Capture the cell that displays the provided text and extract its [X, Y] central coordinate. 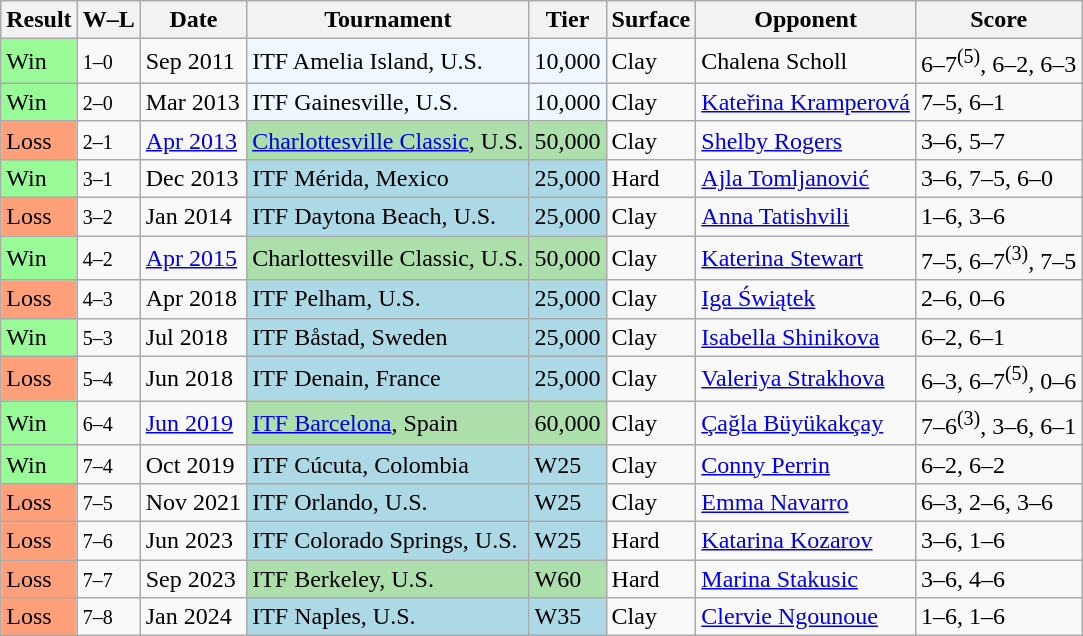
ITF Daytona Beach, U.S. [388, 217]
Result [39, 20]
6–7(5), 6–2, 6–3 [998, 62]
7–6 [108, 541]
3–6, 7–5, 6–0 [998, 178]
Kateřina Kramperová [806, 102]
4–2 [108, 258]
6–3, 6–7(5), 0–6 [998, 378]
3–2 [108, 217]
6–4 [108, 424]
7–7 [108, 579]
Shelby Rogers [806, 140]
Katerina Stewart [806, 258]
Nov 2021 [193, 502]
2–6, 0–6 [998, 299]
3–6, 1–6 [998, 541]
1–0 [108, 62]
Iga Świątek [806, 299]
W60 [568, 579]
Conny Perrin [806, 464]
4–3 [108, 299]
5–3 [108, 337]
3–1 [108, 178]
Emma Navarro [806, 502]
Date [193, 20]
W–L [108, 20]
Tier [568, 20]
Jun 2019 [193, 424]
Valeriya Strakhova [806, 378]
Çağla Büyükakçay [806, 424]
ITF Amelia Island, U.S. [388, 62]
7–5 [108, 502]
7–5, 6–7(3), 7–5 [998, 258]
Isabella Shinikova [806, 337]
3–6, 5–7 [998, 140]
6–2, 6–2 [998, 464]
Dec 2013 [193, 178]
Jan 2014 [193, 217]
Jan 2024 [193, 617]
ITF Colorado Springs, U.S. [388, 541]
1–6, 3–6 [998, 217]
60,000 [568, 424]
ITF Båstad, Sweden [388, 337]
ITF Denain, France [388, 378]
ITF Pelham, U.S. [388, 299]
ITF Orlando, U.S. [388, 502]
ITF Mérida, Mexico [388, 178]
Anna Tatishvili [806, 217]
Mar 2013 [193, 102]
Clervie Ngounoue [806, 617]
Marina Stakusic [806, 579]
7–4 [108, 464]
7–5, 6–1 [998, 102]
Tournament [388, 20]
Apr 2015 [193, 258]
7–8 [108, 617]
7–6(3), 3–6, 6–1 [998, 424]
ITF Berkeley, U.S. [388, 579]
Ajla Tomljanović [806, 178]
Score [998, 20]
ITF Barcelona, Spain [388, 424]
Jun 2018 [193, 378]
6–2, 6–1 [998, 337]
Sep 2023 [193, 579]
ITF Cúcuta, Colombia [388, 464]
6–3, 2–6, 3–6 [998, 502]
ITF Naples, U.S. [388, 617]
Apr 2018 [193, 299]
Katarina Kozarov [806, 541]
Chalena Scholl [806, 62]
Opponent [806, 20]
2–0 [108, 102]
Sep 2011 [193, 62]
1–6, 1–6 [998, 617]
Jul 2018 [193, 337]
Apr 2013 [193, 140]
ITF Gainesville, U.S. [388, 102]
W35 [568, 617]
Oct 2019 [193, 464]
2–1 [108, 140]
3–6, 4–6 [998, 579]
Jun 2023 [193, 541]
Surface [651, 20]
5–4 [108, 378]
